Output the (X, Y) coordinate of the center of the cell containing the given text.  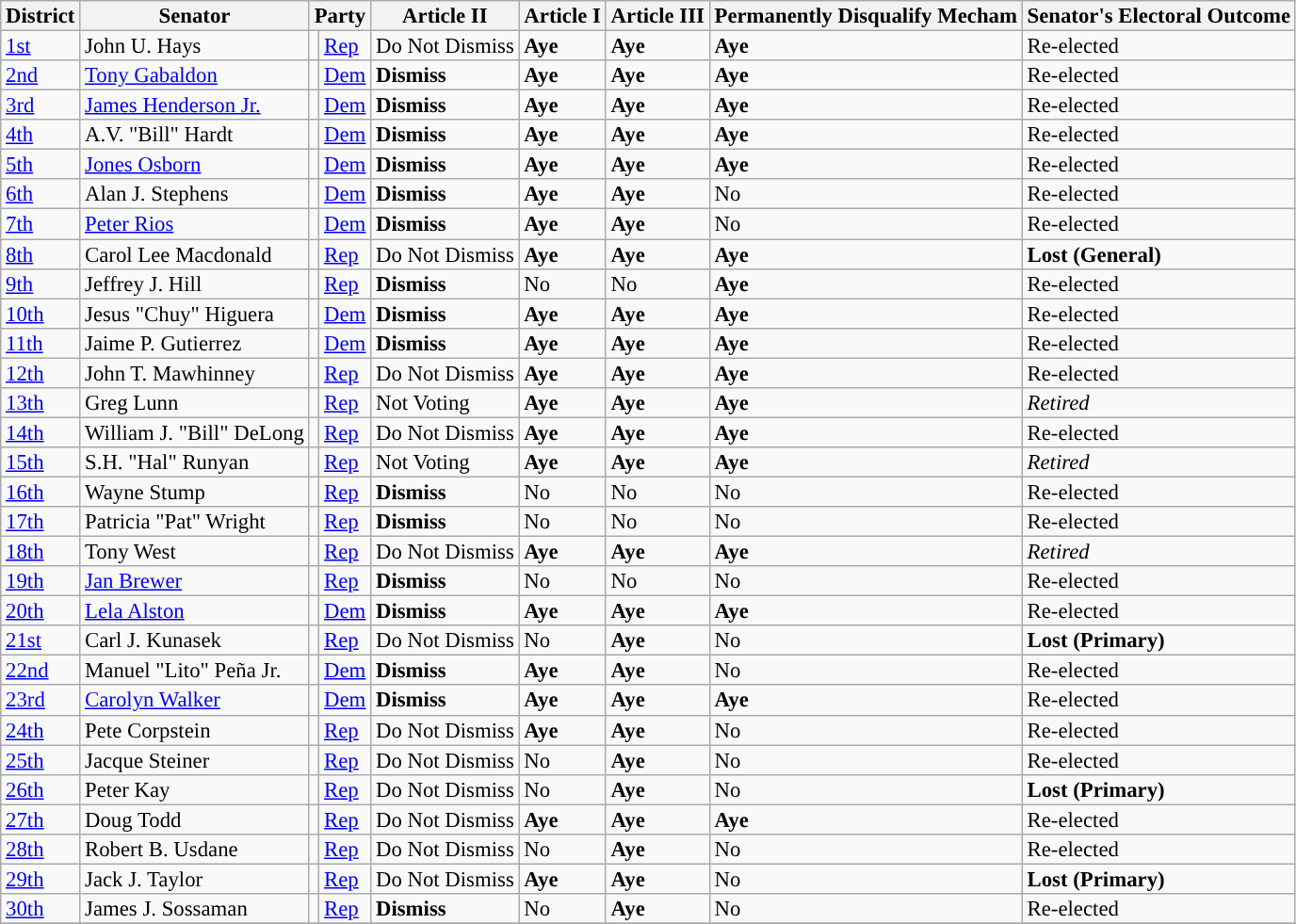
Lela Alston (194, 611)
John U. Hays (194, 46)
Doug Todd (194, 819)
Jeffrey J. Hill (194, 284)
Manuel "Lito" Peña Jr. (194, 671)
Senator's Electoral Outcome (1158, 16)
16th (40, 492)
Senator (194, 16)
James Henderson Jr. (194, 105)
24th (40, 730)
Peter Rios (194, 224)
Jacque Steiner (194, 760)
27th (40, 819)
23rd (40, 701)
Article III (657, 16)
30th (40, 909)
James J. Sossaman (194, 909)
Jones Osborn (194, 165)
29th (40, 879)
26th (40, 789)
21st (40, 640)
Wayne Stump (194, 492)
5th (40, 165)
Tony Gabaldon (194, 75)
Jaime P. Gutierrez (194, 343)
Pete Corpstein (194, 730)
Lost (General) (1158, 254)
Greg Lunn (194, 403)
John T. Mawhinney (194, 373)
Patricia "Pat" Wright (194, 522)
Peter Kay (194, 789)
Alan J. Stephens (194, 194)
9th (40, 284)
Party (339, 16)
2nd (40, 75)
A.V. "Bill" Hardt (194, 135)
Robert B. Usdane (194, 850)
Carl J. Kunasek (194, 640)
20th (40, 611)
Jan Brewer (194, 581)
1st (40, 46)
6th (40, 194)
Jack J. Taylor (194, 879)
28th (40, 850)
3rd (40, 105)
Carolyn Walker (194, 701)
Permanently Disqualify Mecham (866, 16)
Jesus "Chuy" Higuera (194, 314)
13th (40, 403)
11th (40, 343)
Carol Lee Macdonald (194, 254)
17th (40, 522)
Article II (445, 16)
15th (40, 462)
Article I (562, 16)
12th (40, 373)
Tony West (194, 552)
7th (40, 224)
10th (40, 314)
18th (40, 552)
William J. "Bill" DeLong (194, 432)
25th (40, 760)
19th (40, 581)
14th (40, 432)
22nd (40, 671)
4th (40, 135)
District (40, 16)
8th (40, 254)
S.H. "Hal" Runyan (194, 462)
